Return the [X, Y] coordinate for the center point of the cell that contains the specified text.  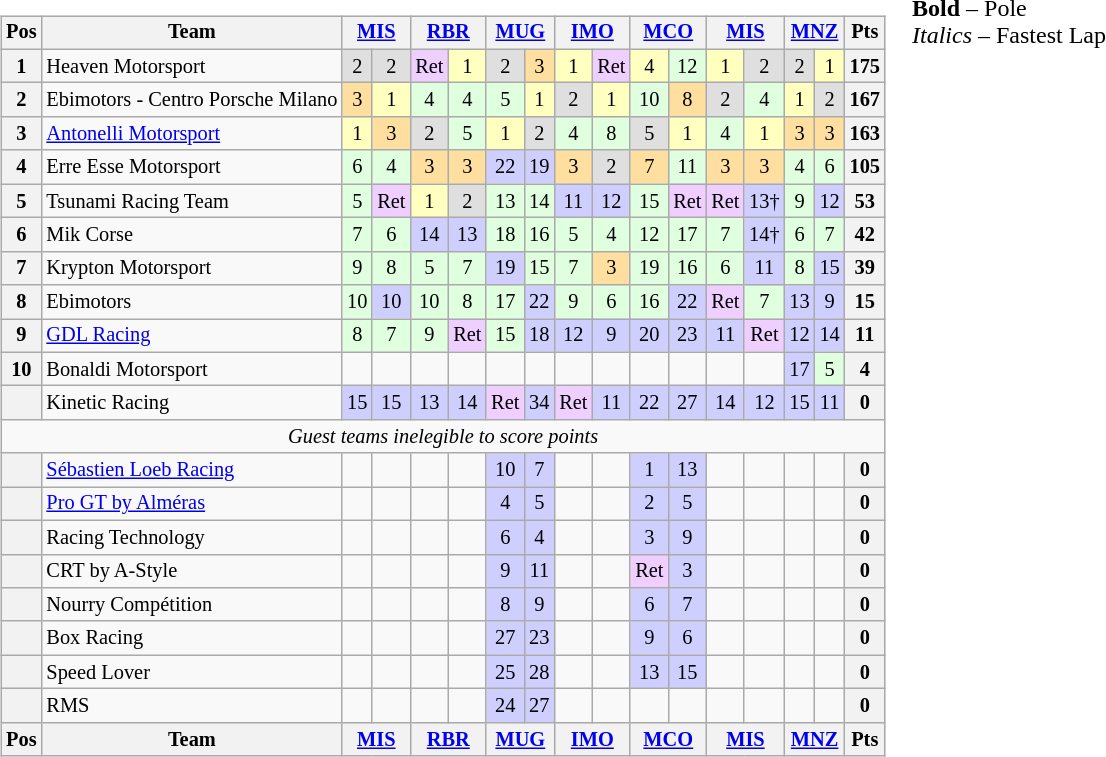
167 [865, 100]
GDL Racing [192, 336]
RMS [192, 706]
Pro GT by Alméras [192, 504]
Sébastien Loeb Racing [192, 470]
105 [865, 167]
Heaven Motorsport [192, 66]
42 [865, 235]
175 [865, 66]
163 [865, 134]
Nourry Compétition [192, 605]
Guest teams inelegible to score points [443, 437]
34 [539, 403]
Bonaldi Motorsport [192, 369]
Ebimotors - Centro Porsche Milano [192, 100]
Kinetic Racing [192, 403]
28 [539, 672]
Mik Corse [192, 235]
Krypton Motorsport [192, 268]
39 [865, 268]
24 [505, 706]
Racing Technology [192, 537]
20 [649, 336]
Erre Esse Motorsport [192, 167]
14† [764, 235]
Ebimotors [192, 302]
13† [764, 201]
53 [865, 201]
Tsunami Racing Team [192, 201]
Antonelli Motorsport [192, 134]
CRT by A-Style [192, 571]
Speed Lover [192, 672]
Box Racing [192, 638]
25 [505, 672]
